Search for the cell housing the specified text and yield its [X, Y] center coordinate. 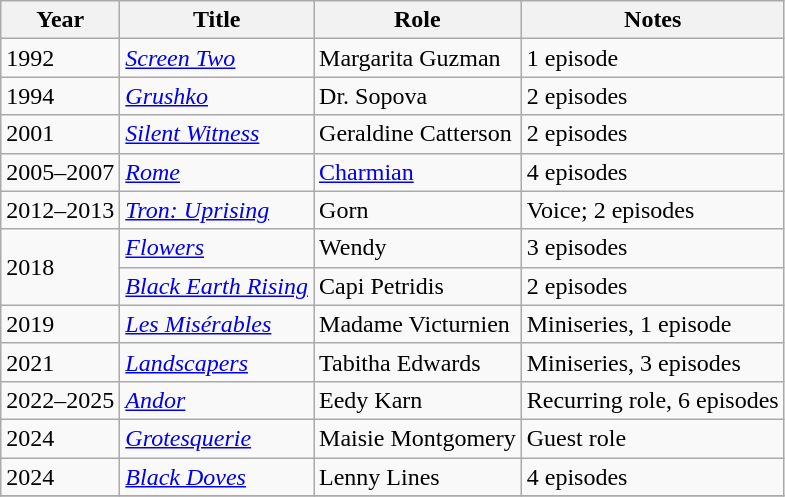
Grotesquerie [217, 438]
Madame Victurnien [418, 324]
Les Misérables [217, 324]
Miniseries, 3 episodes [652, 362]
2019 [60, 324]
Gorn [418, 210]
Black Doves [217, 477]
Tabitha Edwards [418, 362]
Grushko [217, 96]
Lenny Lines [418, 477]
Maisie Montgomery [418, 438]
Tron: Uprising [217, 210]
Geraldine Catterson [418, 134]
Flowers [217, 248]
Voice; 2 episodes [652, 210]
Margarita Guzman [418, 58]
2001 [60, 134]
Silent Witness [217, 134]
3 episodes [652, 248]
1 episode [652, 58]
Notes [652, 20]
Black Earth Rising [217, 286]
2022–2025 [60, 400]
Landscapers [217, 362]
Wendy [418, 248]
Rome [217, 172]
Charmian [418, 172]
2018 [60, 267]
Title [217, 20]
Guest role [652, 438]
Screen Two [217, 58]
1994 [60, 96]
2012–2013 [60, 210]
Capi Petridis [418, 286]
Role [418, 20]
Dr. Sopova [418, 96]
1992 [60, 58]
Andor [217, 400]
Eedy Karn [418, 400]
Recurring role, 6 episodes [652, 400]
2021 [60, 362]
Year [60, 20]
2005–2007 [60, 172]
Miniseries, 1 episode [652, 324]
